Find where the given text appears and provide that cell's center as [X, Y] coordinate. 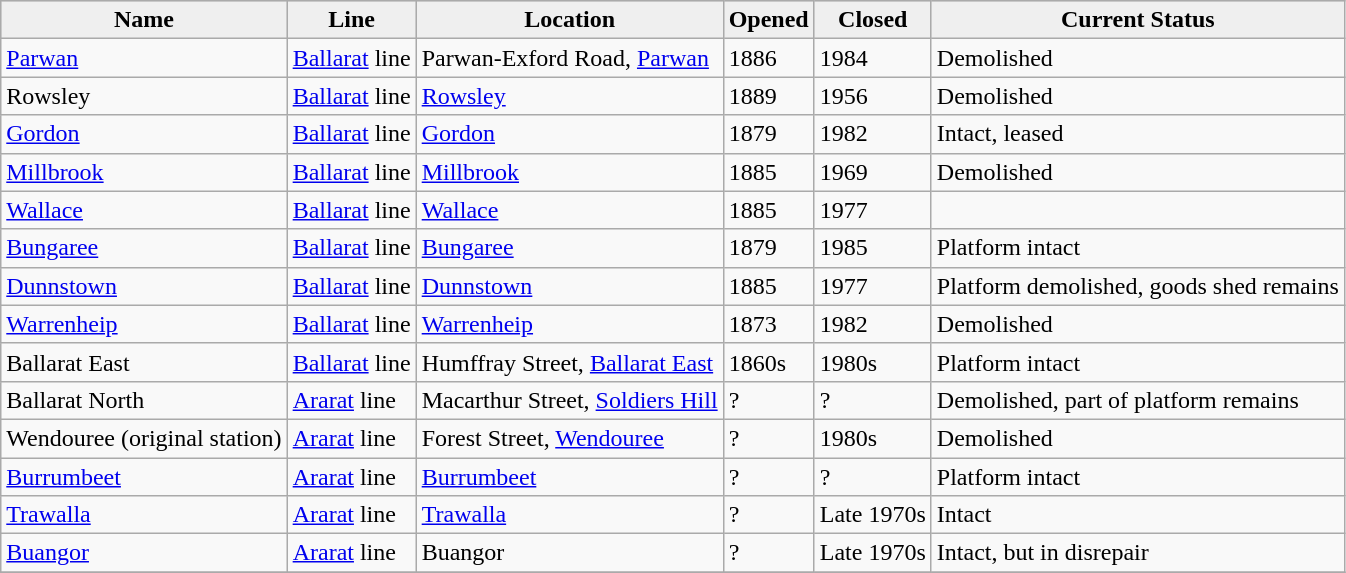
Line [352, 20]
Parwan-Exford Road, Parwan [570, 58]
Location [570, 20]
Ballarat North [144, 400]
1956 [872, 96]
Demolished, part of platform remains [1138, 400]
Intact, leased [1138, 134]
Intact [1138, 515]
Intact, but in disrepair [1138, 553]
Platform demolished, goods shed remains [1138, 286]
1873 [768, 324]
1889 [768, 96]
Current Status [1138, 20]
Closed [872, 20]
1860s [768, 362]
Forest Street, Wendouree [570, 438]
1886 [768, 58]
Ballarat East [144, 362]
1984 [872, 58]
Wendouree (original station) [144, 438]
1969 [872, 172]
Macarthur Street, Soldiers Hill [570, 400]
Opened [768, 20]
1985 [872, 248]
Name [144, 20]
Humffray Street, Ballarat East [570, 362]
Parwan [144, 58]
